Locate the cell with the specified text and output its (X, Y) center coordinate. 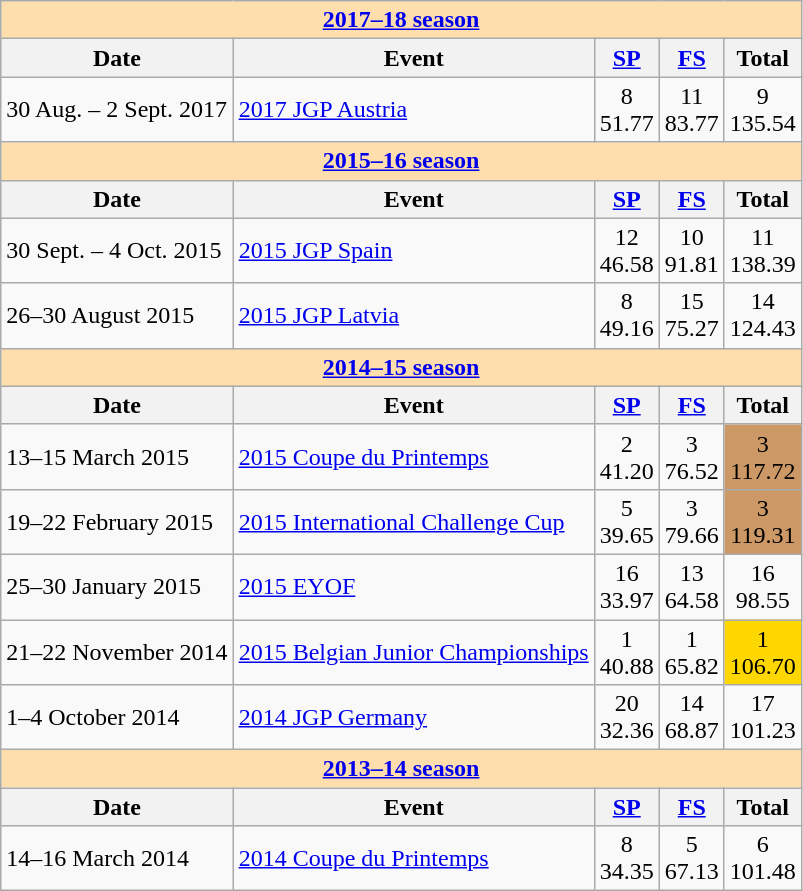
2017–18 season (402, 20)
2014 JGP Germany (414, 718)
2015 Belgian Junior Championships (414, 652)
8 34.35 (626, 858)
30 Sept. – 4 Oct. 2015 (117, 250)
30 Aug. – 2 Sept. 2017 (117, 110)
2015 JGP Latvia (414, 316)
26–30 August 2015 (117, 316)
2015–16 season (402, 161)
20 32.36 (626, 718)
15 75.27 (692, 316)
3 76.52 (692, 456)
2014 Coupe du Printemps (414, 858)
9 135.54 (762, 110)
13–15 March 2015 (117, 456)
13 64.58 (692, 586)
14 124.43 (762, 316)
3 79.66 (692, 522)
6 101.48 (762, 858)
2015 Coupe du Printemps (414, 456)
16 98.55 (762, 586)
2015 EYOF (414, 586)
8 51.77 (626, 110)
2 41.20 (626, 456)
17 101.23 (762, 718)
5 67.13 (692, 858)
2014–15 season (402, 367)
16 33.97 (626, 586)
2017 JGP Austria (414, 110)
19–22 February 2015 (117, 522)
8 49.16 (626, 316)
2015 International Challenge Cup (414, 522)
5 39.65 (626, 522)
1 65.82 (692, 652)
11 138.39 (762, 250)
14–16 March 2014 (117, 858)
1 40.88 (626, 652)
10 91.81 (692, 250)
14 68.87 (692, 718)
12 46.58 (626, 250)
1 106.70 (762, 652)
11 83.77 (692, 110)
1–4 October 2014 (117, 718)
2013–14 season (402, 769)
3 117.72 (762, 456)
25–30 January 2015 (117, 586)
2015 JGP Spain (414, 250)
21–22 November 2014 (117, 652)
3 119.31 (762, 522)
